Capture the cell that displays the provided text and extract its (x, y) central coordinate. 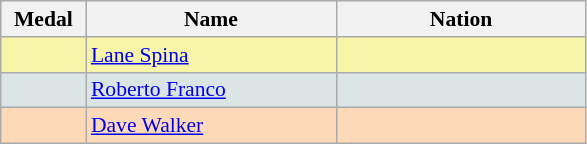
Dave Walker (211, 126)
Roberto Franco (211, 90)
Medal (44, 19)
Name (211, 19)
Lane Spina (211, 55)
Nation (461, 19)
